Identify which cell holds the provided text, then report its [X, Y] central coordinate. 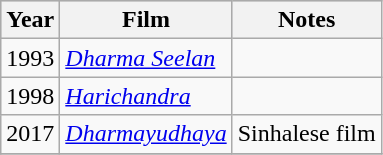
1993 [30, 58]
1998 [30, 96]
Harichandra [146, 96]
Dharmayudhaya [146, 134]
Sinhalese film [306, 134]
Dharma Seelan [146, 58]
Year [30, 20]
Notes [306, 20]
Film [146, 20]
2017 [30, 134]
